Find where the given text appears and provide that cell's center as [X, Y] coordinate. 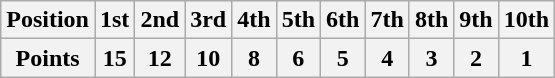
10 [208, 58]
Points [48, 58]
6 [298, 58]
2nd [160, 20]
4 [387, 58]
12 [160, 58]
4th [254, 20]
3 [431, 58]
5th [298, 20]
3rd [208, 20]
8 [254, 58]
8th [431, 20]
15 [114, 58]
6th [343, 20]
7th [387, 20]
5 [343, 58]
9th [476, 20]
2 [476, 58]
1st [114, 20]
Position [48, 20]
1 [526, 58]
10th [526, 20]
